From the cell containing the given text, extract its center point as (X, Y) coordinate. 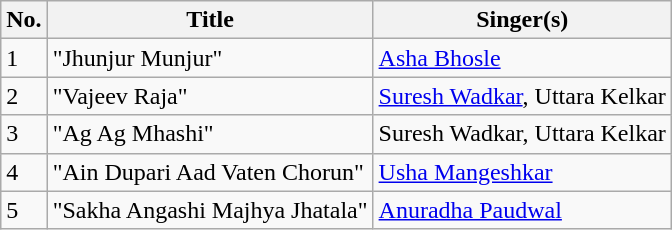
"Ag Ag Mhashi" (210, 134)
"Jhunjur Munjur" (210, 58)
1 (24, 58)
3 (24, 134)
Anuradha Paudwal (522, 210)
4 (24, 172)
5 (24, 210)
"Sakha Angashi Majhya Jhatala" (210, 210)
"Ain Dupari Aad Vaten Chorun" (210, 172)
Usha Mangeshkar (522, 172)
No. (24, 20)
Asha Bhosle (522, 58)
2 (24, 96)
Singer(s) (522, 20)
Title (210, 20)
"Vajeev Raja" (210, 96)
